Find where the given text appears and provide that cell's center as (X, Y) coordinate. 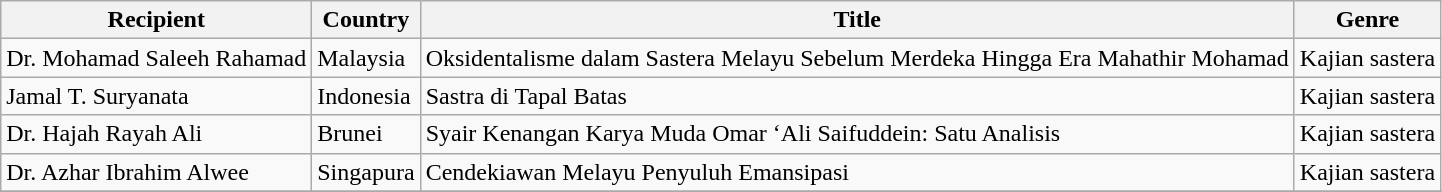
Genre (1367, 20)
Cendekiawan Melayu Penyuluh Emansipasi (857, 172)
Jamal T. Suryanata (156, 96)
Indonesia (366, 96)
Country (366, 20)
Singapura (366, 172)
Syair Kenangan Karya Muda Omar ‘Ali Saifuddein: Satu Analisis (857, 134)
Brunei (366, 134)
Recipient (156, 20)
Dr. Mohamad Saleeh Rahamad (156, 58)
Malaysia (366, 58)
Oksidentalisme dalam Sastera Melayu Sebelum Merdeka Hingga Era Mahathir Mohamad (857, 58)
Dr. Azhar Ibrahim Alwee (156, 172)
Title (857, 20)
Sastra di Tapal Batas (857, 96)
Dr. Hajah Rayah Ali (156, 134)
